Search for the cell housing the specified text and yield its (X, Y) center coordinate. 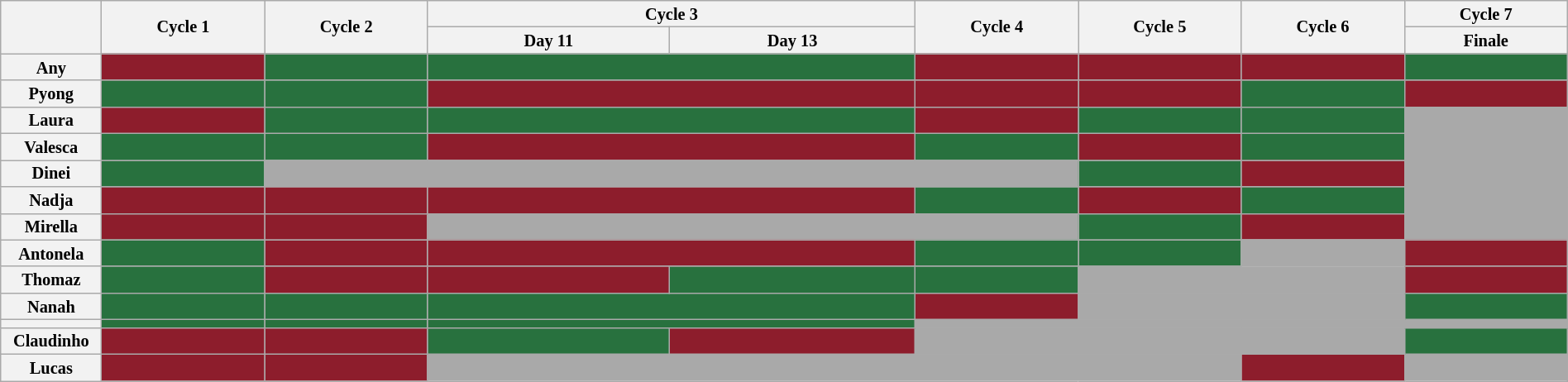
Laura (51, 120)
Any (51, 67)
Claudinho (51, 341)
Lucas (51, 367)
Cycle 7 (1485, 13)
Day 11 (548, 40)
Valesca (51, 146)
Cycle 2 (346, 26)
Finale (1485, 40)
Dinei (51, 173)
Cycle 4 (997, 26)
Cycle 5 (1159, 26)
Pyong (51, 93)
Cycle 1 (184, 26)
Cycle 6 (1323, 26)
Cycle 3 (672, 13)
Nadja (51, 199)
Thomaz (51, 279)
Mirella (51, 227)
Nanah (51, 306)
Day 13 (792, 40)
Antonela (51, 253)
